Provide the [x, y] coordinate of the cell's center where the given text is located.  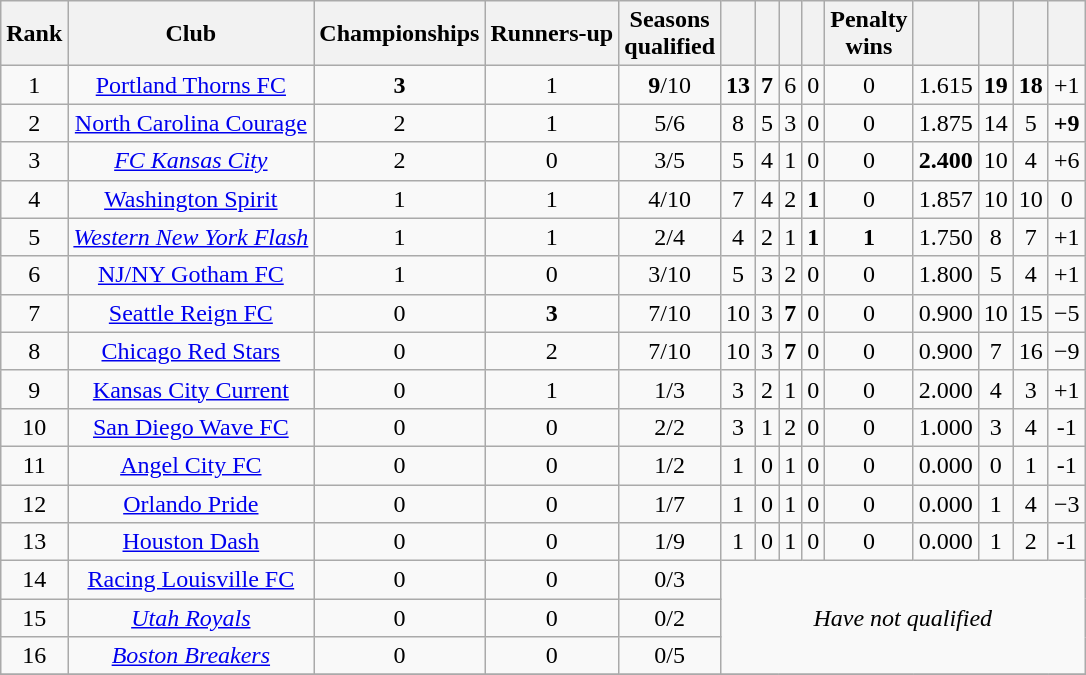
1/9 [670, 542]
1.000 [946, 427]
1/2 [670, 465]
Seattle Reign FC [191, 313]
FC Kansas City [191, 161]
5/6 [670, 123]
11 [34, 465]
9 [34, 389]
0/5 [670, 656]
Portland Thorns FC [191, 85]
−9 [1066, 351]
−3 [1066, 503]
9/10 [670, 85]
1.857 [946, 199]
1/7 [670, 503]
12 [34, 503]
Washington Spirit [191, 199]
San Diego Wave FC [191, 427]
18 [1030, 85]
Championships [400, 34]
1.615 [946, 85]
Runners-up [552, 34]
1/3 [670, 389]
NJ/NY Gotham FC [191, 275]
Rank [34, 34]
1.875 [946, 123]
3/5 [670, 161]
0/3 [670, 580]
1.750 [946, 237]
4/10 [670, 199]
2/4 [670, 237]
2.000 [946, 389]
Houston Dash [191, 542]
Orlando Pride [191, 503]
2.400 [946, 161]
Chicago Red Stars [191, 351]
Penaltywins [869, 34]
Club [191, 34]
+6 [1066, 161]
Utah Royals [191, 618]
0/2 [670, 618]
2/2 [670, 427]
Have not qualified [904, 618]
1.800 [946, 275]
3/10 [670, 275]
Angel City FC [191, 465]
Boston Breakers [191, 656]
+9 [1066, 123]
Racing Louisville FC [191, 580]
Seasonsqualified [670, 34]
−5 [1066, 313]
North Carolina Courage [191, 123]
Western New York Flash [191, 237]
19 [996, 85]
Kansas City Current [191, 389]
